Extract the [X, Y] coordinate from the center of the cell holding the provided text.  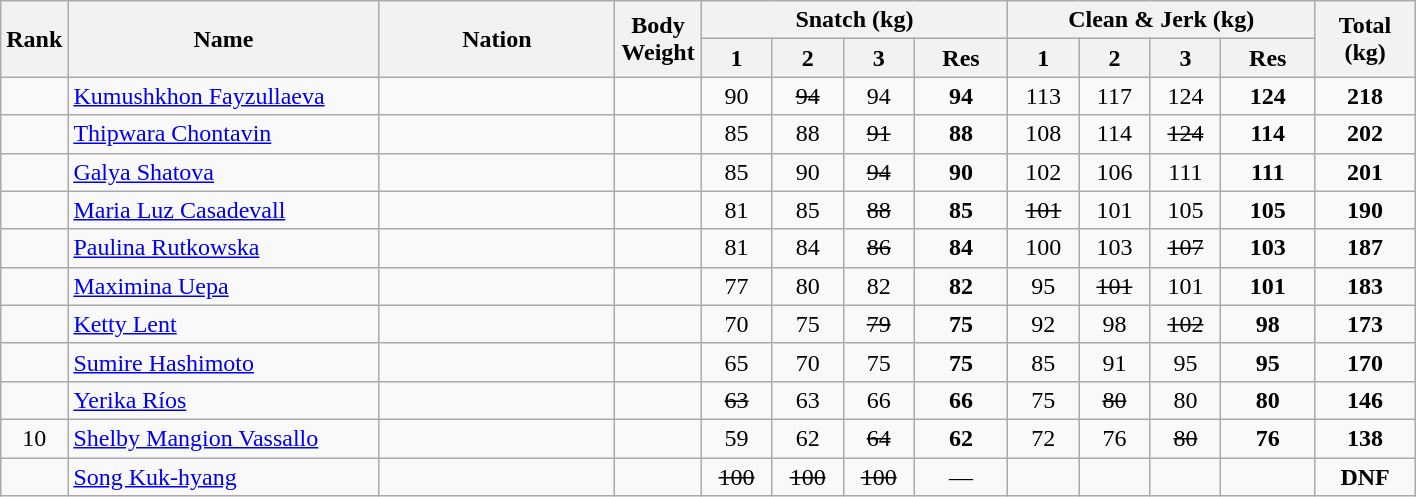
Thipwara Chontavin [224, 134]
Sumire Hashimoto [224, 362]
Total (kg) [1366, 39]
Clean & Jerk (kg) [1162, 20]
146 [1366, 400]
Shelby Mangion Vassallo [224, 438]
Paulina Rutkowska [224, 248]
Rank [34, 39]
138 [1366, 438]
Snatch (kg) [854, 20]
64 [878, 438]
Kumushkhon Fayzullaeva [224, 96]
170 [1366, 362]
117 [1114, 96]
Ketty Lent [224, 324]
Maria Luz Casadevall [224, 210]
107 [1186, 248]
— [961, 477]
79 [878, 324]
187 [1366, 248]
65 [736, 362]
Body Weight [658, 39]
86 [878, 248]
10 [34, 438]
183 [1366, 286]
Yerika Ríos [224, 400]
202 [1366, 134]
Song Kuk-hyang [224, 477]
106 [1114, 172]
72 [1044, 438]
77 [736, 286]
Galya Shatova [224, 172]
59 [736, 438]
190 [1366, 210]
201 [1366, 172]
173 [1366, 324]
DNF [1366, 477]
108 [1044, 134]
Maximina Uepa [224, 286]
113 [1044, 96]
Nation [497, 39]
92 [1044, 324]
218 [1366, 96]
Name [224, 39]
